Capture the cell that displays the provided text and extract its [X, Y] central coordinate. 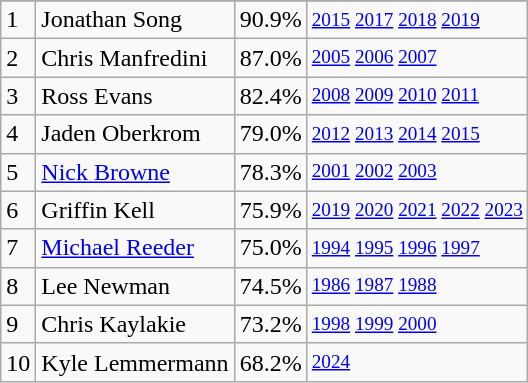
78.3% [270, 172]
Chris Manfredini [135, 58]
Chris Kaylakie [135, 324]
Kyle Lemmermann [135, 362]
68.2% [270, 362]
4 [18, 134]
8 [18, 286]
82.4% [270, 96]
73.2% [270, 324]
2008 2009 2010 2011 [417, 96]
9 [18, 324]
Nick Browne [135, 172]
74.5% [270, 286]
6 [18, 210]
Michael Reeder [135, 248]
2024 [417, 362]
Griffin Kell [135, 210]
2005 2006 2007 [417, 58]
2019 2020 2021 2022 2023 [417, 210]
1998 1999 2000 [417, 324]
Jonathan Song [135, 20]
2012 2013 2014 2015 [417, 134]
5 [18, 172]
75.9% [270, 210]
7 [18, 248]
87.0% [270, 58]
90.9% [270, 20]
1986 1987 1988 [417, 286]
2015 2017 2018 2019 [417, 20]
75.0% [270, 248]
Lee Newman [135, 286]
Jaden Oberkrom [135, 134]
2001 2002 2003 [417, 172]
1 [18, 20]
3 [18, 96]
2 [18, 58]
1994 1995 1996 1997 [417, 248]
10 [18, 362]
Ross Evans [135, 96]
79.0% [270, 134]
